Capture the cell that displays the provided text and extract its (X, Y) central coordinate. 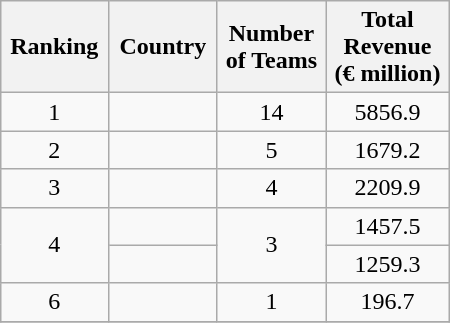
5 (272, 150)
1457.5 (388, 226)
Country (164, 47)
14 (272, 112)
Ranking (54, 47)
1259.3 (388, 264)
Total Revenue(€ million) (388, 47)
Number of Teams (272, 47)
1679.2 (388, 150)
196.7 (388, 302)
2209.9 (388, 188)
5856.9 (388, 112)
2 (54, 150)
6 (54, 302)
